Scan for the cell matching the given text and deliver its (X, Y) coordinate at center. 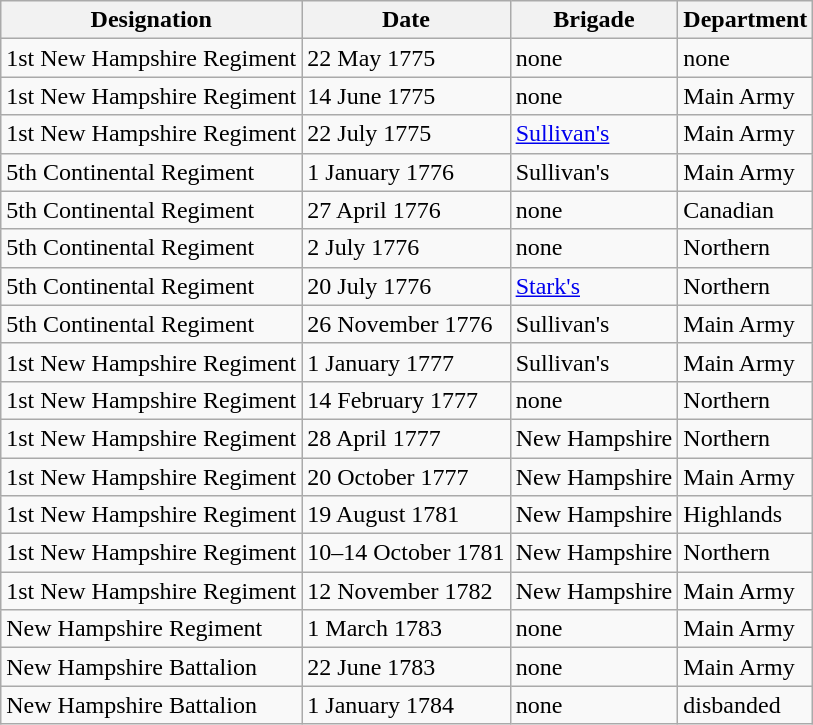
19 August 1781 (406, 515)
14 February 1777 (406, 400)
26 November 1776 (406, 324)
20 July 1776 (406, 286)
1 January 1777 (406, 362)
2 July 1776 (406, 248)
1 January 1784 (406, 705)
22 May 1775 (406, 58)
Department (746, 20)
28 April 1777 (406, 438)
20 October 1777 (406, 477)
10–14 October 1781 (406, 553)
12 November 1782 (406, 591)
14 June 1775 (406, 96)
1 January 1776 (406, 172)
Brigade (594, 20)
1 March 1783 (406, 629)
Designation (152, 20)
disbanded (746, 705)
22 June 1783 (406, 667)
22 July 1775 (406, 134)
Date (406, 20)
Canadian (746, 210)
New Hampshire Regiment (152, 629)
27 April 1776 (406, 210)
Stark's (594, 286)
Highlands (746, 515)
